Extract the [x, y] coordinate from the center of the cell holding the provided text.  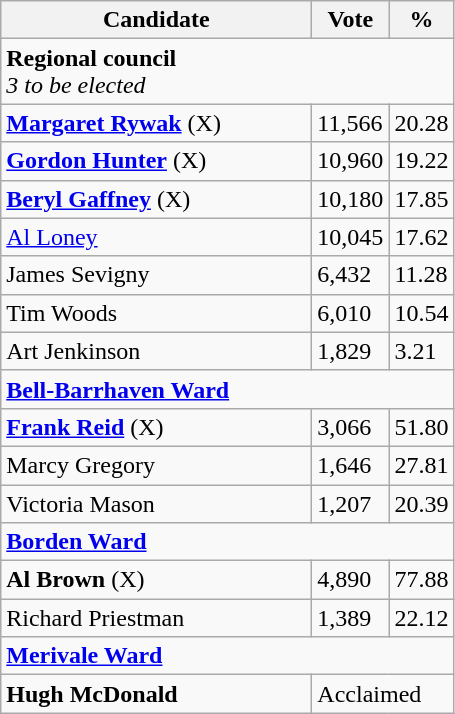
27.81 [422, 465]
Borden Ward [228, 542]
Merivale Ward [228, 656]
Margaret Rywak (X) [156, 123]
Regional council 3 to be elected [228, 72]
Hugh McDonald [156, 694]
Vote [350, 20]
1,389 [350, 618]
1,646 [350, 465]
77.88 [422, 580]
1,207 [350, 503]
3,066 [350, 427]
Al Loney [156, 237]
% [422, 20]
6,432 [350, 275]
Beryl Gaffney (X) [156, 199]
22.12 [422, 618]
Frank Reid (X) [156, 427]
10,180 [350, 199]
Tim Woods [156, 313]
20.28 [422, 123]
Victoria Mason [156, 503]
Richard Priestman [156, 618]
Candidate [156, 20]
Marcy Gregory [156, 465]
Gordon Hunter (X) [156, 161]
11.28 [422, 275]
10.54 [422, 313]
10,045 [350, 237]
51.80 [422, 427]
Bell-Barrhaven Ward [228, 389]
4,890 [350, 580]
6,010 [350, 313]
Art Jenkinson [156, 351]
11,566 [350, 123]
17.85 [422, 199]
10,960 [350, 161]
17.62 [422, 237]
James Sevigny [156, 275]
Acclaimed [383, 694]
19.22 [422, 161]
1,829 [350, 351]
20.39 [422, 503]
Al Brown (X) [156, 580]
3.21 [422, 351]
